Pinpoint the cell where the given text exists, returning its [X, Y] midpoint coordinate. 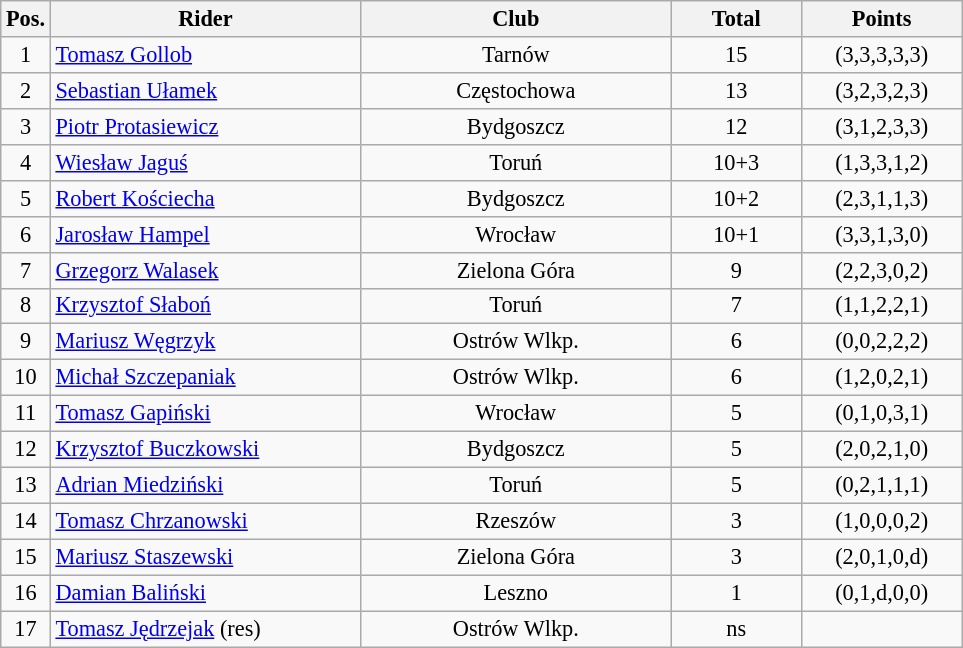
Pos. [26, 19]
Wiesław Jaguś [205, 162]
Adrian Miedziński [205, 485]
2 [26, 90]
17 [26, 629]
Krzysztof Słaboń [205, 306]
8 [26, 306]
(3,3,3,3,3) [881, 55]
(0,1,0,3,1) [881, 414]
(3,2,3,2,3) [881, 90]
10+1 [736, 234]
(1,0,0,0,2) [881, 521]
(0,1,d,0,0) [881, 593]
(1,1,2,2,1) [881, 306]
(3,3,1,3,0) [881, 234]
Michał Szczepaniak [205, 378]
ns [736, 629]
Leszno [516, 593]
(0,2,1,1,1) [881, 485]
(0,0,2,2,2) [881, 342]
Tarnów [516, 55]
Damian Baliński [205, 593]
Rider [205, 19]
14 [26, 521]
Tomasz Jędrzejak (res) [205, 629]
(2,0,1,0,d) [881, 557]
(2,2,3,0,2) [881, 270]
Total [736, 19]
16 [26, 593]
(2,0,2,1,0) [881, 450]
(1,3,3,1,2) [881, 162]
Jarosław Hampel [205, 234]
Mariusz Węgrzyk [205, 342]
4 [26, 162]
(1,2,0,2,1) [881, 378]
Rzeszów [516, 521]
Częstochowa [516, 90]
Tomasz Gollob [205, 55]
Tomasz Chrzanowski [205, 521]
10+3 [736, 162]
10 [26, 378]
Sebastian Ułamek [205, 90]
(3,1,2,3,3) [881, 126]
Robert Kościecha [205, 198]
Club [516, 19]
Piotr Protasiewicz [205, 126]
(2,3,1,1,3) [881, 198]
Tomasz Gapiński [205, 414]
10+2 [736, 198]
11 [26, 414]
Grzegorz Walasek [205, 270]
Mariusz Staszewski [205, 557]
Krzysztof Buczkowski [205, 450]
Points [881, 19]
